Scan for the cell matching the given text and deliver its [x, y] coordinate at center. 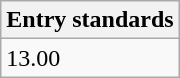
Entry standards [90, 20]
13.00 [90, 58]
